Provide the (X, Y) coordinate of the cell's center where the given text is located.  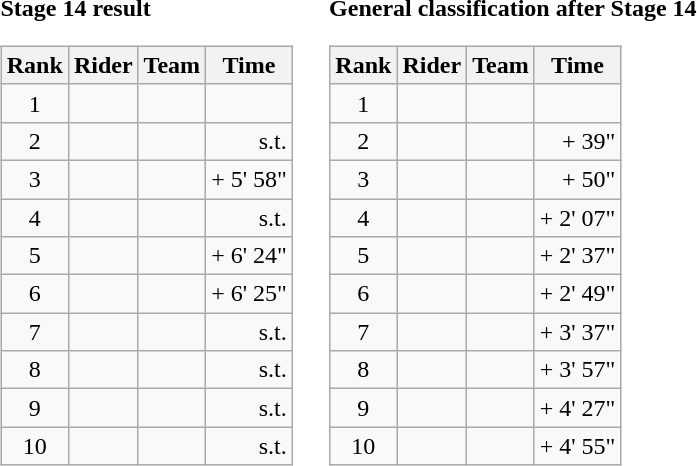
+ 2' 37" (578, 256)
+ 5' 58" (250, 179)
+ 39" (578, 141)
+ 2' 07" (578, 217)
+ 6' 24" (250, 256)
+ 6' 25" (250, 294)
+ 2' 49" (578, 294)
+ 3' 37" (578, 332)
+ 50" (578, 179)
+ 3' 57" (578, 370)
+ 4' 27" (578, 408)
+ 4' 55" (578, 446)
